Capture the cell that displays the provided text and extract its (X, Y) central coordinate. 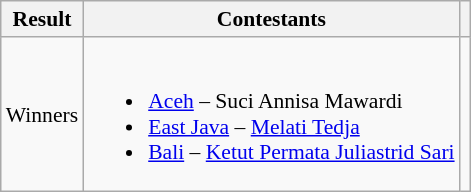
Winners (42, 114)
Result (42, 19)
Aceh – Suci Annisa MawardiEast Java – Melati TedjaBali – Ketut Permata Juliastrid Sari (271, 114)
Contestants (271, 19)
